Locate the cell with the specified text and output its [X, Y] center coordinate. 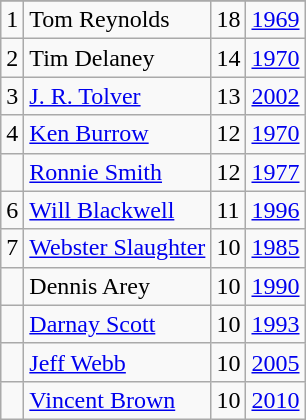
Jeff Webb [118, 362]
Webster Slaughter [118, 248]
13 [228, 96]
Ken Burrow [118, 134]
Ronnie Smith [118, 172]
1969 [276, 20]
Tom Reynolds [118, 20]
1993 [276, 324]
Tim Delaney [118, 58]
1 [12, 20]
Dennis Arey [118, 286]
Vincent Brown [118, 400]
2010 [276, 400]
18 [228, 20]
J. R. Tolver [118, 96]
11 [228, 210]
3 [12, 96]
14 [228, 58]
1985 [276, 248]
6 [12, 210]
1990 [276, 286]
1977 [276, 172]
Will Blackwell [118, 210]
2 [12, 58]
7 [12, 248]
2005 [276, 362]
2002 [276, 96]
Darnay Scott [118, 324]
4 [12, 134]
1996 [276, 210]
